Output the (x, y) coordinate of the center of the cell containing the given text.  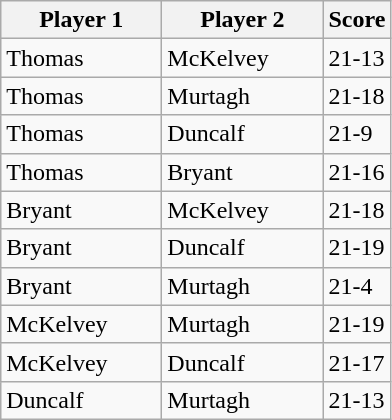
Score (357, 20)
21-4 (357, 286)
Player 1 (82, 20)
21-17 (357, 362)
21-9 (357, 134)
Player 2 (242, 20)
21-16 (357, 172)
